Locate the cell with the specified text and output its [X, Y] center coordinate. 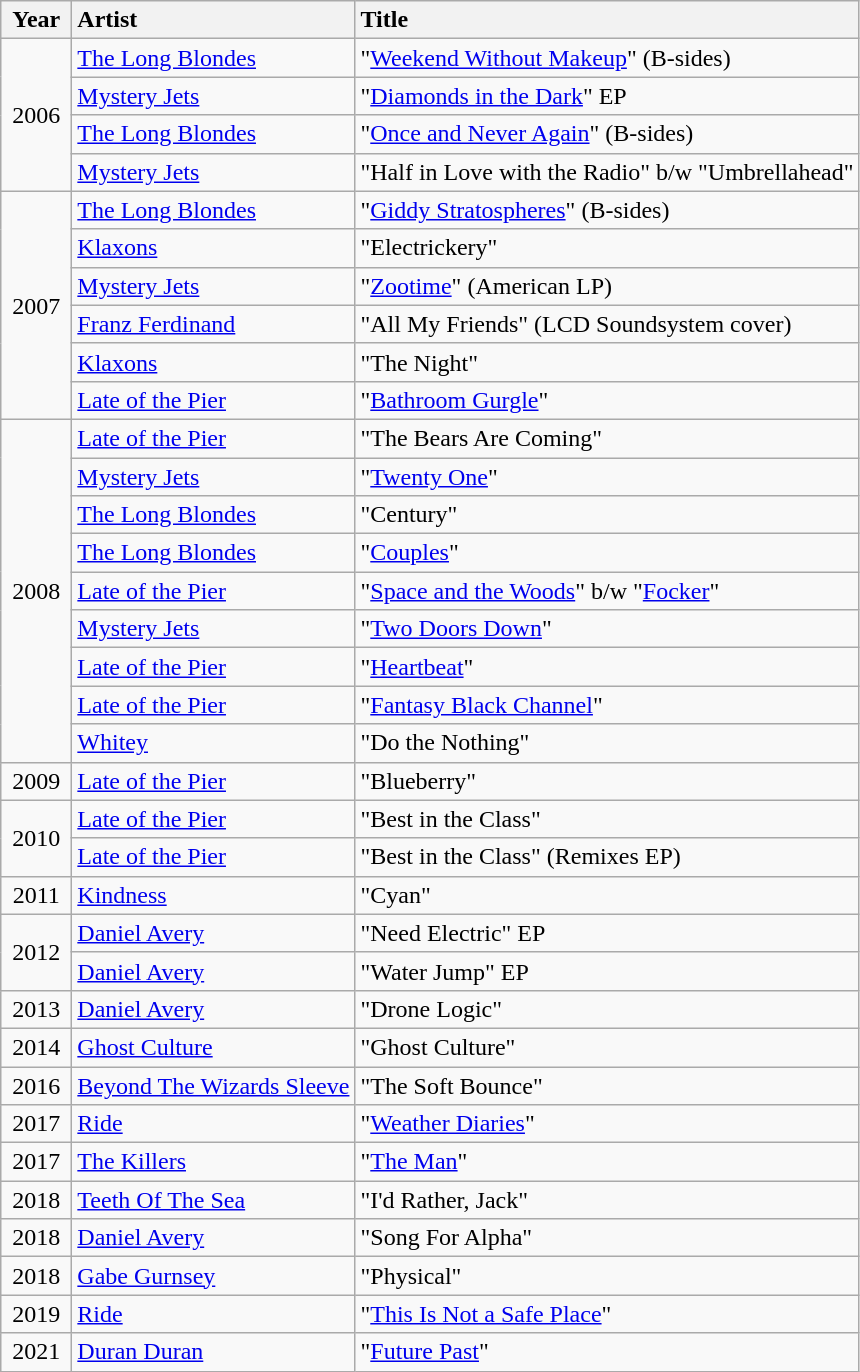
Kindness [214, 895]
"Half in Love with the Radio" b/w "Umbrellahead" [607, 172]
2016 [36, 1085]
Teeth Of The Sea [214, 1200]
"Zootime" (American LP) [607, 286]
"Two Doors Down" [607, 629]
Gabe Gurnsey [214, 1276]
2013 [36, 1009]
"Century" [607, 515]
"Fantasy Black Channel" [607, 705]
Artist [214, 20]
"The Bears Are Coming" [607, 438]
2012 [36, 952]
"Diamonds in the Dark" EP [607, 96]
"Giddy Stratospheres" (B-sides) [607, 210]
2007 [36, 305]
Title [607, 20]
2008 [36, 590]
"Cyan" [607, 895]
The Killers [214, 1162]
Ghost Culture [214, 1047]
2010 [36, 838]
Franz Ferdinand [214, 324]
"The Soft Bounce" [607, 1085]
"All My Friends" (LCD Soundsystem cover) [607, 324]
"Future Past" [607, 1352]
"Physical" [607, 1276]
"I'd Rather, Jack" [607, 1200]
2006 [36, 115]
"Drone Logic" [607, 1009]
"Song For Alpha" [607, 1238]
2019 [36, 1314]
Whitey [214, 743]
Beyond The Wizards Sleeve [214, 1085]
"Do the Nothing" [607, 743]
2011 [36, 895]
"Blueberry" [607, 781]
"Space and the Woods" b/w "Focker" [607, 591]
"Best in the Class" (Remixes EP) [607, 857]
"This Is Not a Safe Place" [607, 1314]
Year [36, 20]
2014 [36, 1047]
2009 [36, 781]
"Best in the Class" [607, 819]
"Once and Never Again" (B-sides) [607, 134]
"Need Electric" EP [607, 933]
Duran Duran [214, 1352]
"Water Jump" EP [607, 971]
"Bathroom Gurgle" [607, 400]
"Couples" [607, 553]
"Electrickery" [607, 248]
"Twenty One" [607, 477]
2021 [36, 1352]
"Weather Diaries" [607, 1124]
"Ghost Culture" [607, 1047]
"Heartbeat" [607, 667]
"Weekend Without Makeup" (B-sides) [607, 58]
"The Night" [607, 362]
"The Man" [607, 1162]
